Return (x, y) of the center of cell containing provided text 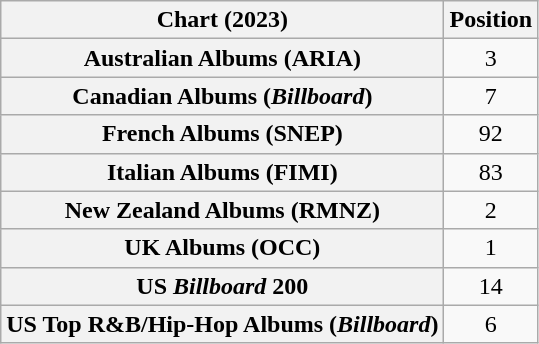
French Albums (SNEP) (222, 134)
US Billboard 200 (222, 286)
Italian Albums (FIMI) (222, 172)
7 (491, 96)
New Zealand Albums (RMNZ) (222, 210)
Chart (2023) (222, 20)
UK Albums (OCC) (222, 248)
1 (491, 248)
2 (491, 210)
92 (491, 134)
83 (491, 172)
Position (491, 20)
US Top R&B/Hip-Hop Albums (Billboard) (222, 324)
14 (491, 286)
Australian Albums (ARIA) (222, 58)
Canadian Albums (Billboard) (222, 96)
6 (491, 324)
3 (491, 58)
